Detect which cell encompasses the target text, then output its [X, Y] center coordinate. 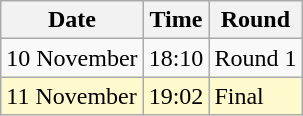
Round 1 [256, 58]
Time [176, 20]
Final [256, 96]
Round [256, 20]
11 November [72, 96]
18:10 [176, 58]
19:02 [176, 96]
10 November [72, 58]
Date [72, 20]
